From the cell containing the given text, extract its center point as (X, Y) coordinate. 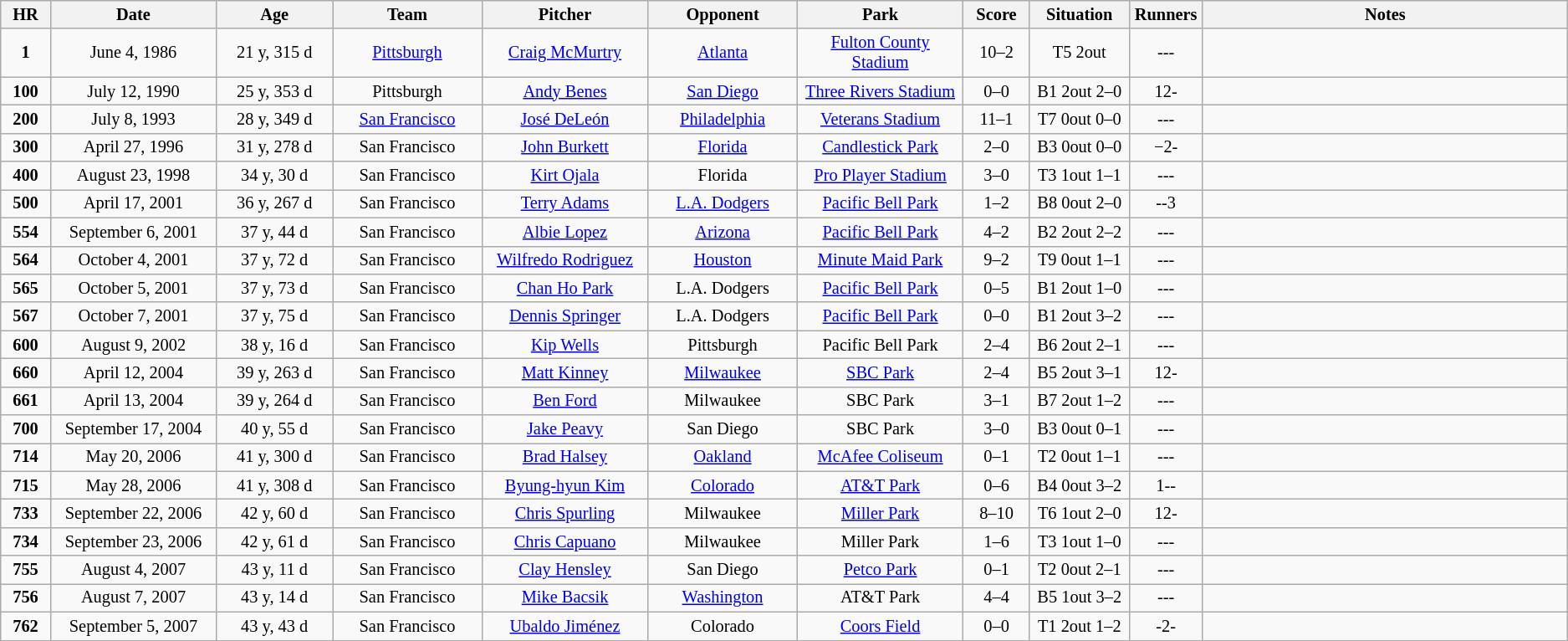
Oakland (723, 457)
0–6 (997, 485)
41 y, 308 d (274, 485)
-2- (1166, 626)
39 y, 264 d (274, 401)
4–2 (997, 232)
Brad Halsey (564, 457)
100 (26, 91)
McAfee Coliseum (880, 457)
756 (26, 597)
564 (26, 260)
Fulton County Stadium (880, 53)
Arizona (723, 232)
38 y, 16 d (274, 345)
31 y, 278 d (274, 147)
September 23, 2006 (133, 541)
September 22, 2006 (133, 513)
B5 1out 3–2 (1079, 597)
1 (26, 53)
T2 0out 2–1 (1079, 570)
Chris Capuano (564, 541)
Candlestick Park (880, 147)
762 (26, 626)
B7 2out 1–2 (1079, 401)
300 (26, 147)
August 23, 1998 (133, 176)
--3 (1166, 203)
42 y, 60 d (274, 513)
Kirt Ojala (564, 176)
B1 2out 1–0 (1079, 288)
200 (26, 119)
37 y, 75 d (274, 316)
500 (26, 203)
Dennis Springer (564, 316)
34 y, 30 d (274, 176)
August 4, 2007 (133, 570)
Chris Spurling (564, 513)
T2 0out 1–1 (1079, 457)
Opponent (723, 14)
July 12, 1990 (133, 91)
Age (274, 14)
1-- (1166, 485)
Runners (1166, 14)
567 (26, 316)
11–1 (997, 119)
B3 0out 0–0 (1079, 147)
T1 2out 1–2 (1079, 626)
April 27, 1996 (133, 147)
Date (133, 14)
Matt Kinney (564, 372)
Washington (723, 597)
1–6 (997, 541)
−2- (1166, 147)
B5 2out 3–1 (1079, 372)
Pro Player Stadium (880, 176)
October 7, 2001 (133, 316)
Pitcher (564, 14)
1–2 (997, 203)
Terry Adams (564, 203)
John Burkett (564, 147)
May 28, 2006 (133, 485)
Notes (1385, 14)
B1 2out 3–2 (1079, 316)
700 (26, 429)
39 y, 263 d (274, 372)
600 (26, 345)
April 12, 2004 (133, 372)
Clay Hensley (564, 570)
660 (26, 372)
10–2 (997, 53)
Wilfredo Rodriguez (564, 260)
April 13, 2004 (133, 401)
25 y, 353 d (274, 91)
Philadelphia (723, 119)
T3 1out 1–0 (1079, 541)
42 y, 61 d (274, 541)
Petco Park (880, 570)
B1 2out 2–0 (1079, 91)
September 17, 2004 (133, 429)
B6 2out 2–1 (1079, 345)
40 y, 55 d (274, 429)
43 y, 11 d (274, 570)
4–4 (997, 597)
8–10 (997, 513)
Three Rivers Stadium (880, 91)
Ubaldo Jiménez (564, 626)
October 4, 2001 (133, 260)
B2 2out 2–2 (1079, 232)
Albie Lopez (564, 232)
0–5 (997, 288)
June 4, 1986 (133, 53)
Minute Maid Park (880, 260)
Team (408, 14)
Situation (1079, 14)
715 (26, 485)
733 (26, 513)
41 y, 300 d (274, 457)
Score (997, 14)
734 (26, 541)
August 9, 2002 (133, 345)
October 5, 2001 (133, 288)
T7 0out 0–0 (1079, 119)
714 (26, 457)
T5 2out (1079, 53)
554 (26, 232)
43 y, 14 d (274, 597)
T6 1out 2–0 (1079, 513)
Byung-hyun Kim (564, 485)
May 20, 2006 (133, 457)
B4 0out 3–2 (1079, 485)
Coors Field (880, 626)
Jake Peavy (564, 429)
2–0 (997, 147)
21 y, 315 d (274, 53)
B8 0out 2–0 (1079, 203)
43 y, 43 d (274, 626)
T3 1out 1–1 (1079, 176)
3–1 (997, 401)
400 (26, 176)
Atlanta (723, 53)
Veterans Stadium (880, 119)
Andy Benes (564, 91)
Chan Ho Park (564, 288)
755 (26, 570)
565 (26, 288)
April 17, 2001 (133, 203)
José DeLeón (564, 119)
28 y, 349 d (274, 119)
Ben Ford (564, 401)
September 5, 2007 (133, 626)
September 6, 2001 (133, 232)
36 y, 267 d (274, 203)
Craig McMurtry (564, 53)
HR (26, 14)
B3 0out 0–1 (1079, 429)
Houston (723, 260)
T9 0out 1–1 (1079, 260)
9–2 (997, 260)
Park (880, 14)
37 y, 44 d (274, 232)
August 7, 2007 (133, 597)
Mike Bacsik (564, 597)
Kip Wells (564, 345)
37 y, 73 d (274, 288)
37 y, 72 d (274, 260)
661 (26, 401)
July 8, 1993 (133, 119)
